Find where the given text appears and provide that cell's center as [x, y] coordinate. 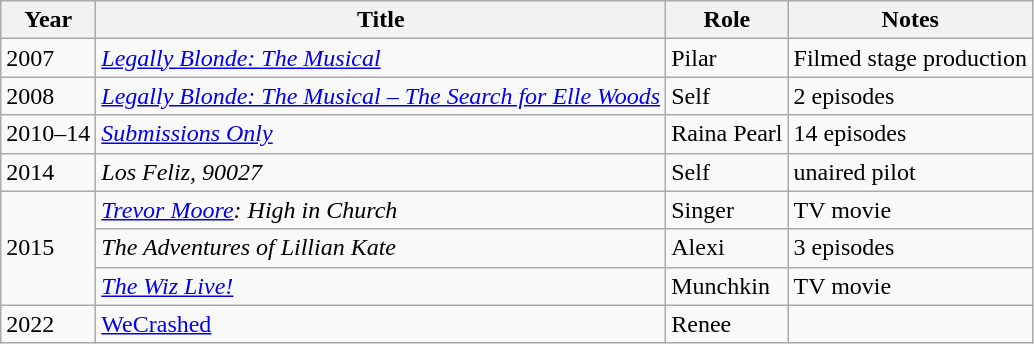
Trevor Moore: High in Church [381, 210]
2014 [48, 172]
WeCrashed [381, 324]
2010–14 [48, 134]
unaired pilot [910, 172]
3 episodes [910, 248]
Legally Blonde: The Musical – The Search for Elle Woods [381, 96]
Submissions Only [381, 134]
Singer [727, 210]
Renee [727, 324]
2 episodes [910, 96]
Munchkin [727, 286]
The Adventures of Lillian Kate [381, 248]
2015 [48, 248]
Role [727, 20]
Pilar [727, 58]
Filmed stage production [910, 58]
Year [48, 20]
2022 [48, 324]
Title [381, 20]
Alexi [727, 248]
2008 [48, 96]
2007 [48, 58]
Los Feliz, 90027 [381, 172]
14 episodes [910, 134]
Raina Pearl [727, 134]
The Wiz Live! [381, 286]
Notes [910, 20]
Legally Blonde: The Musical [381, 58]
